Identify which cell holds the provided text, then report its [X, Y] central coordinate. 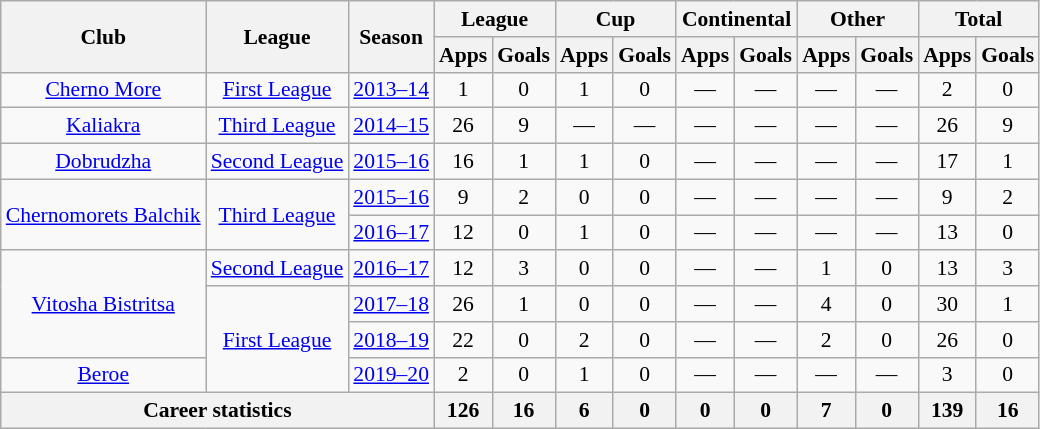
2014–15 [391, 126]
2013–14 [391, 90]
Career statistics [218, 411]
22 [463, 340]
Cherno More [104, 90]
Chernomorets Balchik [104, 214]
Vitosha Bistritsa [104, 304]
Season [391, 36]
Total [978, 19]
Dobrudzha [104, 162]
Beroe [104, 375]
Continental [736, 19]
6 [584, 411]
4 [826, 304]
Cup [616, 19]
17 [947, 162]
139 [947, 411]
2017–18 [391, 304]
2018–19 [391, 340]
Club [104, 36]
7 [826, 411]
2019–20 [391, 375]
126 [463, 411]
Kaliakra [104, 126]
Other [858, 19]
30 [947, 304]
